Find where the given text appears and provide that cell's center as [x, y] coordinate. 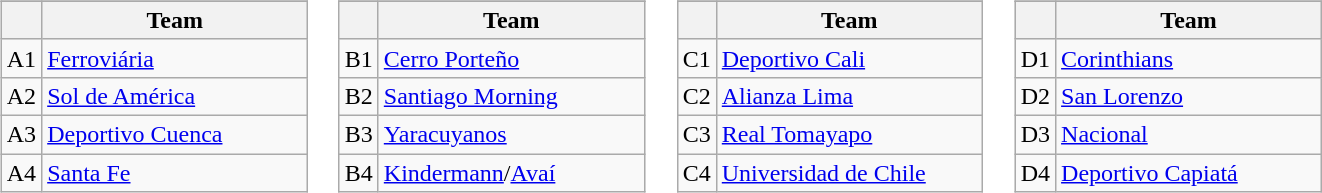
A4 [21, 173]
C1 [696, 58]
Universidad de Chile [849, 173]
C4 [696, 173]
Sol de América [175, 96]
Ferroviária [175, 58]
A2 [21, 96]
C3 [696, 134]
Deportivo Cali [849, 58]
D3 [1035, 134]
B2 [358, 96]
A1 [21, 58]
Nacional [1189, 134]
Real Tomayapo [849, 134]
A3 [21, 134]
C2 [696, 96]
B1 [358, 58]
San Lorenzo [1189, 96]
Deportivo Cuenca [175, 134]
Kindermann/Avaí [511, 173]
D1 [1035, 58]
Santiago Morning [511, 96]
Alianza Lima [849, 96]
Santa Fe [175, 173]
Yaracuyanos [511, 134]
D2 [1035, 96]
Corinthians [1189, 58]
B3 [358, 134]
D4 [1035, 173]
B4 [358, 173]
Deportivo Capiatá [1189, 173]
Cerro Porteño [511, 58]
